Capture the cell that displays the provided text and extract its (x, y) central coordinate. 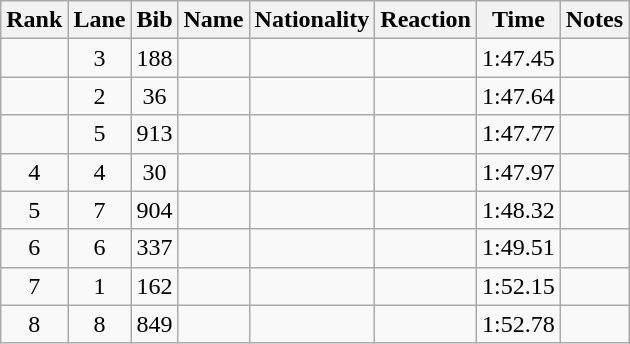
Rank (34, 20)
1:47.77 (519, 134)
Name (214, 20)
36 (154, 96)
337 (154, 248)
849 (154, 324)
Notes (594, 20)
1:47.64 (519, 96)
3 (100, 58)
2 (100, 96)
Reaction (426, 20)
Time (519, 20)
Nationality (312, 20)
Lane (100, 20)
162 (154, 286)
1 (100, 286)
1:49.51 (519, 248)
Bib (154, 20)
1:47.45 (519, 58)
913 (154, 134)
30 (154, 172)
904 (154, 210)
1:52.15 (519, 286)
1:48.32 (519, 210)
188 (154, 58)
1:52.78 (519, 324)
1:47.97 (519, 172)
